For the text-containing cell, return its midpoint in [X, Y] coordinate format. 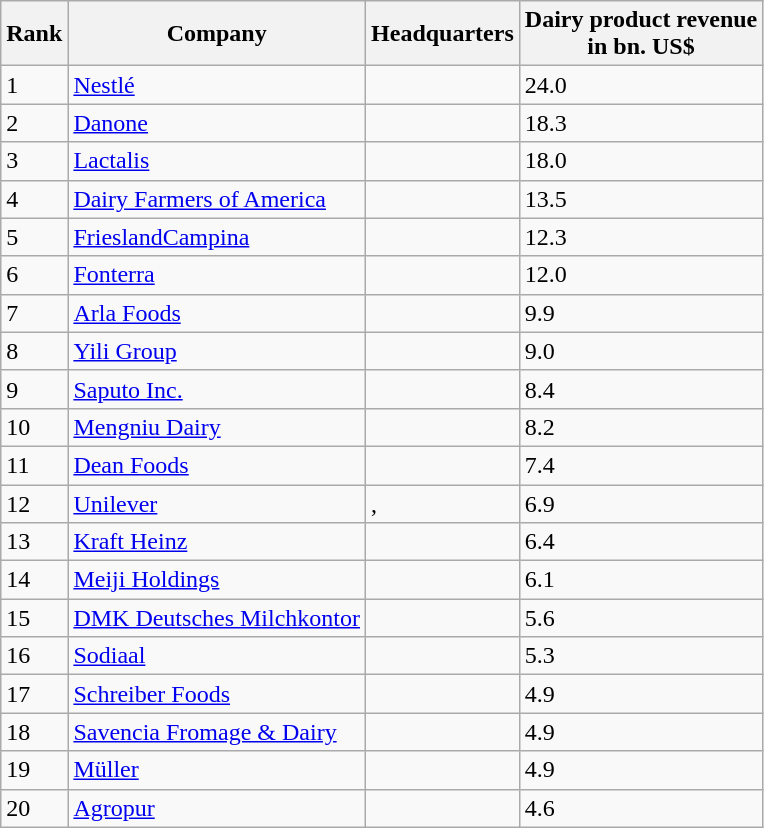
Nestlé [217, 85]
8.4 [640, 389]
14 [34, 580]
Headquarters [443, 34]
Lactalis [217, 161]
Dairy product revenue in bn. US$ [640, 34]
6.4 [640, 542]
10 [34, 427]
Schreiber Foods [217, 694]
24.0 [640, 85]
9 [34, 389]
9.9 [640, 313]
13 [34, 542]
6.9 [640, 503]
Mengniu Dairy [217, 427]
Yili Group [217, 351]
18 [34, 732]
5.6 [640, 618]
8 [34, 351]
13.5 [640, 199]
Dairy Farmers of America [217, 199]
9.0 [640, 351]
18.3 [640, 123]
12.0 [640, 275]
4 [34, 199]
12.3 [640, 237]
Savencia Fromage & Dairy [217, 732]
FrieslandCampina [217, 237]
, [443, 503]
Dean Foods [217, 465]
19 [34, 770]
16 [34, 656]
20 [34, 808]
17 [34, 694]
2 [34, 123]
5 [34, 237]
Fonterra [217, 275]
7 [34, 313]
1 [34, 85]
DMK Deutsches Milchkontor [217, 618]
Müller [217, 770]
Kraft Heinz [217, 542]
5.3 [640, 656]
8.2 [640, 427]
12 [34, 503]
Sodiaal [217, 656]
Rank [34, 34]
11 [34, 465]
4.6 [640, 808]
7.4 [640, 465]
Arla Foods [217, 313]
6 [34, 275]
Agropur [217, 808]
Company [217, 34]
15 [34, 618]
Unilever [217, 503]
3 [34, 161]
6.1 [640, 580]
18.0 [640, 161]
Danone [217, 123]
Saputo Inc. [217, 389]
Meiji Holdings [217, 580]
